Return the (x, y) coordinate for the center point of the cell that contains the specified text.  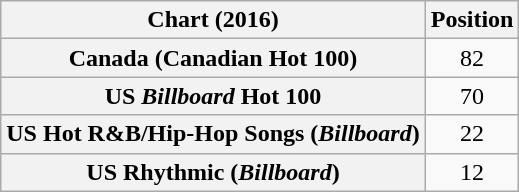
Chart (2016) (213, 20)
22 (472, 134)
Position (472, 20)
US Billboard Hot 100 (213, 96)
70 (472, 96)
Canada (Canadian Hot 100) (213, 58)
US Rhythmic (Billboard) (213, 172)
82 (472, 58)
12 (472, 172)
US Hot R&B/Hip-Hop Songs (Billboard) (213, 134)
